From the cell containing the given text, extract its center point as [x, y] coordinate. 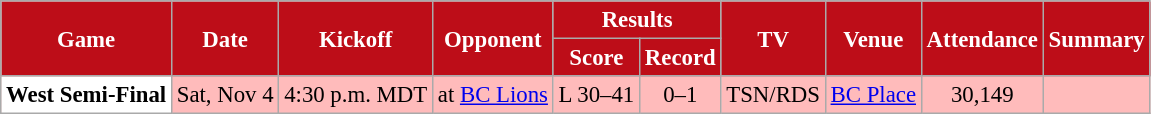
Kickoff [356, 38]
30,149 [982, 95]
TV [773, 38]
Sat, Nov 4 [224, 95]
BC Place [873, 95]
Score [596, 58]
TSN/RDS [773, 95]
Venue [873, 38]
at BC Lions [492, 95]
Attendance [982, 38]
0–1 [680, 95]
Date [224, 38]
West Semi-Final [86, 95]
Record [680, 58]
Results [637, 20]
4:30 p.m. MDT [356, 95]
Opponent [492, 38]
Summary [1096, 38]
L 30–41 [596, 95]
Game [86, 38]
